Search for the cell housing the specified text and yield its [x, y] center coordinate. 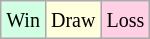
Loss [126, 20]
Draw [72, 20]
Win [24, 20]
